Output the (X, Y) coordinate of the center of the cell containing the given text.  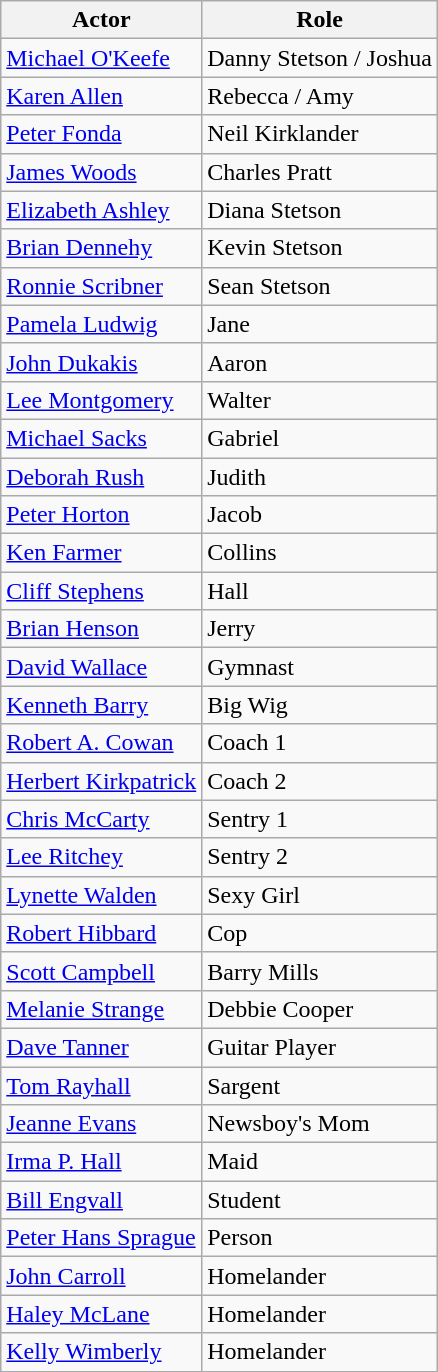
Lee Montgomery (102, 400)
Ronnie Scribner (102, 286)
Chris McCarty (102, 819)
John Dukakis (102, 362)
Role (320, 20)
Collins (320, 553)
Maid (320, 1162)
Actor (102, 20)
Melanie Strange (102, 1009)
Peter Horton (102, 515)
Diana Stetson (320, 210)
Kevin Stetson (320, 248)
Coach 2 (320, 781)
John Carroll (102, 1276)
Brian Dennehy (102, 248)
Jeanne Evans (102, 1124)
Michael O'Keefe (102, 58)
Jane (320, 324)
Jacob (320, 515)
Deborah Rush (102, 477)
Kelly Wimberly (102, 1352)
Newsboy's Mom (320, 1124)
Sentry 2 (320, 857)
Cliff Stephens (102, 591)
Hall (320, 591)
Judith (320, 477)
Guitar Player (320, 1047)
Pamela Ludwig (102, 324)
Student (320, 1200)
Danny Stetson / Joshua (320, 58)
Kenneth Barry (102, 705)
David Wallace (102, 667)
Barry Mills (320, 971)
Elizabeth Ashley (102, 210)
Lynette Walden (102, 895)
Brian Henson (102, 629)
Michael Sacks (102, 438)
Lee Ritchey (102, 857)
Sean Stetson (320, 286)
Dave Tanner (102, 1047)
Big Wig (320, 705)
Tom Rayhall (102, 1085)
Robert A. Cowan (102, 743)
Sargent (320, 1085)
Walter (320, 400)
Jerry (320, 629)
Person (320, 1238)
Karen Allen (102, 96)
Irma P. Hall (102, 1162)
Bill Engvall (102, 1200)
Sentry 1 (320, 819)
Peter Hans Sprague (102, 1238)
Ken Farmer (102, 553)
Charles Pratt (320, 172)
Herbert Kirkpatrick (102, 781)
Sexy Girl (320, 895)
Robert Hibbard (102, 933)
Peter Fonda (102, 134)
Coach 1 (320, 743)
Cop (320, 933)
Gabriel (320, 438)
Gymnast (320, 667)
Scott Campbell (102, 971)
Debbie Cooper (320, 1009)
Aaron (320, 362)
Haley McLane (102, 1314)
Neil Kirklander (320, 134)
James Woods (102, 172)
Rebecca / Amy (320, 96)
